Find where the given text appears and provide that cell's center as [X, Y] coordinate. 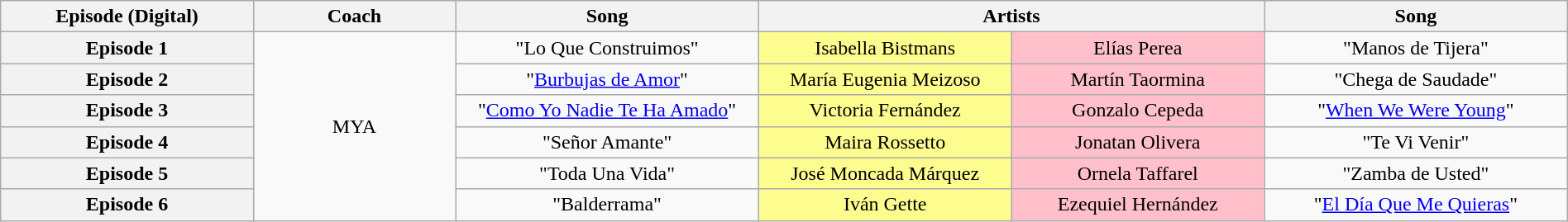
María Eugenia Meizoso [885, 79]
Martín Taormina [1138, 79]
Jonatan Olivera [1138, 142]
Episode 6 [127, 205]
"Señor Amante" [607, 142]
MYA [354, 126]
"Burbujas de Amor" [607, 79]
"El Día Que Me Quieras" [1416, 205]
Victoria Fernández [885, 111]
Episode 3 [127, 111]
Ornela Taffarel [1138, 173]
"Balderrama" [607, 205]
Ezequiel Hernández [1138, 205]
Episode 2 [127, 79]
"Zamba de Usted" [1416, 173]
Episode (Digital) [127, 17]
"Chega de Saudade" [1416, 79]
José Moncada Márquez [885, 173]
Iván Gette [885, 205]
"When We Were Young" [1416, 111]
Episode 4 [127, 142]
"Como Yo Nadie Te Ha Amado" [607, 111]
"Te Vi Venir" [1416, 142]
"Toda Una Vida" [607, 173]
Episode 5 [127, 173]
Elías Perea [1138, 48]
Episode 1 [127, 48]
"Manos de Tijera" [1416, 48]
Coach [354, 17]
"Lo Que Construimos" [607, 48]
Gonzalo Cepeda [1138, 111]
Artists [1011, 17]
Isabella Bistmans [885, 48]
Maira Rossetto [885, 142]
